Determine the [X, Y] coordinate at the center of the cell enclosing the given text.  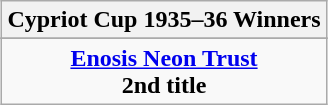
Cypriot Cup 1935–36 Winners [164, 20]
Enosis Neon Trust2nd title [164, 72]
